Scan for the cell matching the given text and deliver its [x, y] coordinate at center. 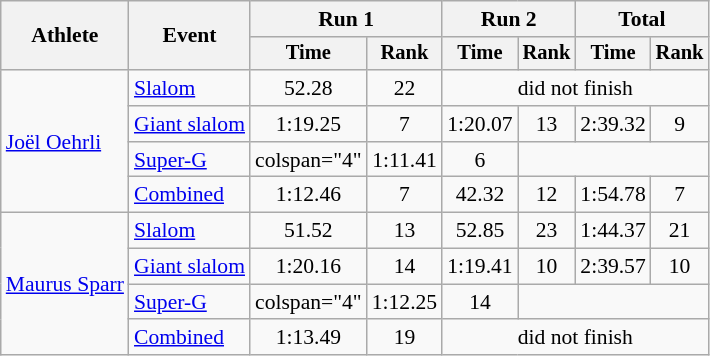
1:19.41 [480, 267]
21 [680, 231]
1:13.49 [308, 338]
6 [480, 160]
Run 2 [508, 19]
52.28 [308, 88]
19 [404, 338]
52.85 [480, 231]
22 [404, 88]
1:11.41 [404, 160]
Event [190, 36]
1:19.25 [308, 124]
42.32 [480, 195]
Maurus Sparr [65, 284]
Athlete [65, 36]
12 [547, 195]
2:39.57 [612, 267]
Total [642, 19]
1:20.07 [480, 124]
1:12.25 [404, 302]
2:39.32 [612, 124]
1:44.37 [612, 231]
9 [680, 124]
1:20.16 [308, 267]
23 [547, 231]
Joël Oehrli [65, 141]
1:54.78 [612, 195]
51.52 [308, 231]
1:12.46 [308, 195]
Run 1 [346, 19]
